Output the (X, Y) coordinate of the center of the cell containing the given text.  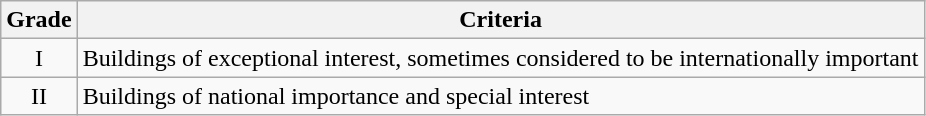
Criteria (500, 20)
Buildings of exceptional interest, sometimes considered to be internationally important (500, 58)
II (39, 96)
Grade (39, 20)
Buildings of national importance and special interest (500, 96)
I (39, 58)
